Determine the [x, y] coordinate at the center of the cell enclosing the given text.  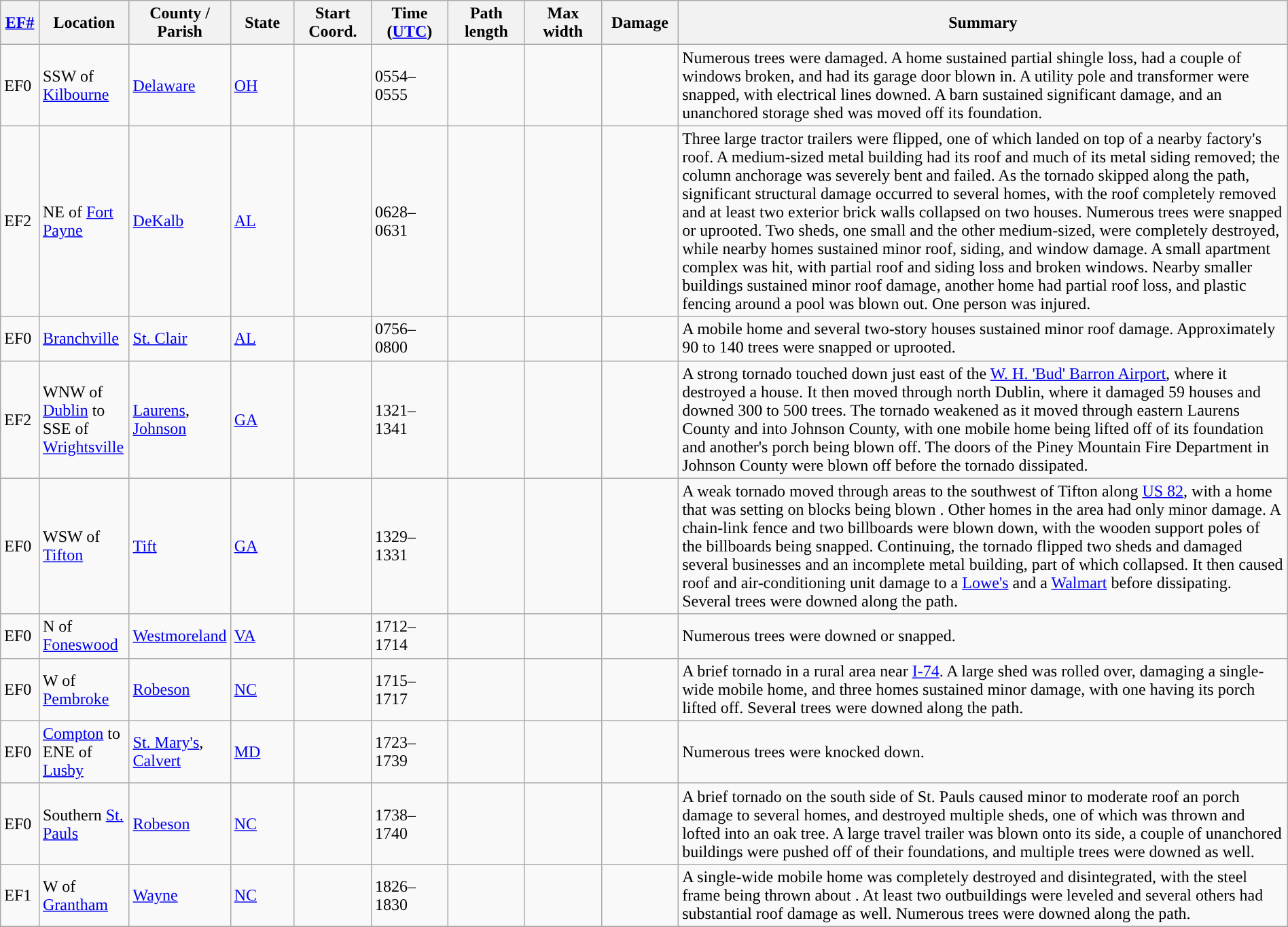
EF1 [20, 895]
1723–1739 [409, 752]
Laurens, Johnson [179, 420]
1321–1341 [409, 420]
1712–1714 [409, 636]
Start Coord. [333, 23]
Time (UTC) [409, 23]
Wayne [179, 895]
Path length [486, 23]
Damage [640, 23]
Tift [179, 546]
MD [262, 752]
State [262, 23]
0554–0555 [409, 86]
OH [262, 86]
Location [84, 23]
N of Foneswood [84, 636]
WNW of Dublin to SSE of Wrightsville [84, 420]
Delaware [179, 86]
County / Parish [179, 23]
1715–1717 [409, 689]
1329–1331 [409, 546]
St. Clair [179, 338]
Numerous trees were knocked down. [984, 752]
Max width [562, 23]
SSW of Kilbourne [84, 86]
A mobile home and several two-story houses sustained minor roof damage. Approximately 90 to 140 trees were snapped or uprooted. [984, 338]
W of Grantham [84, 895]
St. Mary's, Calvert [179, 752]
VA [262, 636]
WSW of Tifton [84, 546]
Branchville [84, 338]
Compton to ENE of Lusby [84, 752]
W of Pembroke [84, 689]
Southern St. Pauls [84, 823]
Summary [984, 23]
0628–0631 [409, 221]
1826–1830 [409, 895]
0756–0800 [409, 338]
EF# [20, 23]
Numerous trees were downed or snapped. [984, 636]
NE of Fort Payne [84, 221]
DeKalb [179, 221]
Westmoreland [179, 636]
1738–1740 [409, 823]
